From the cell containing the given text, extract its center point as (X, Y) coordinate. 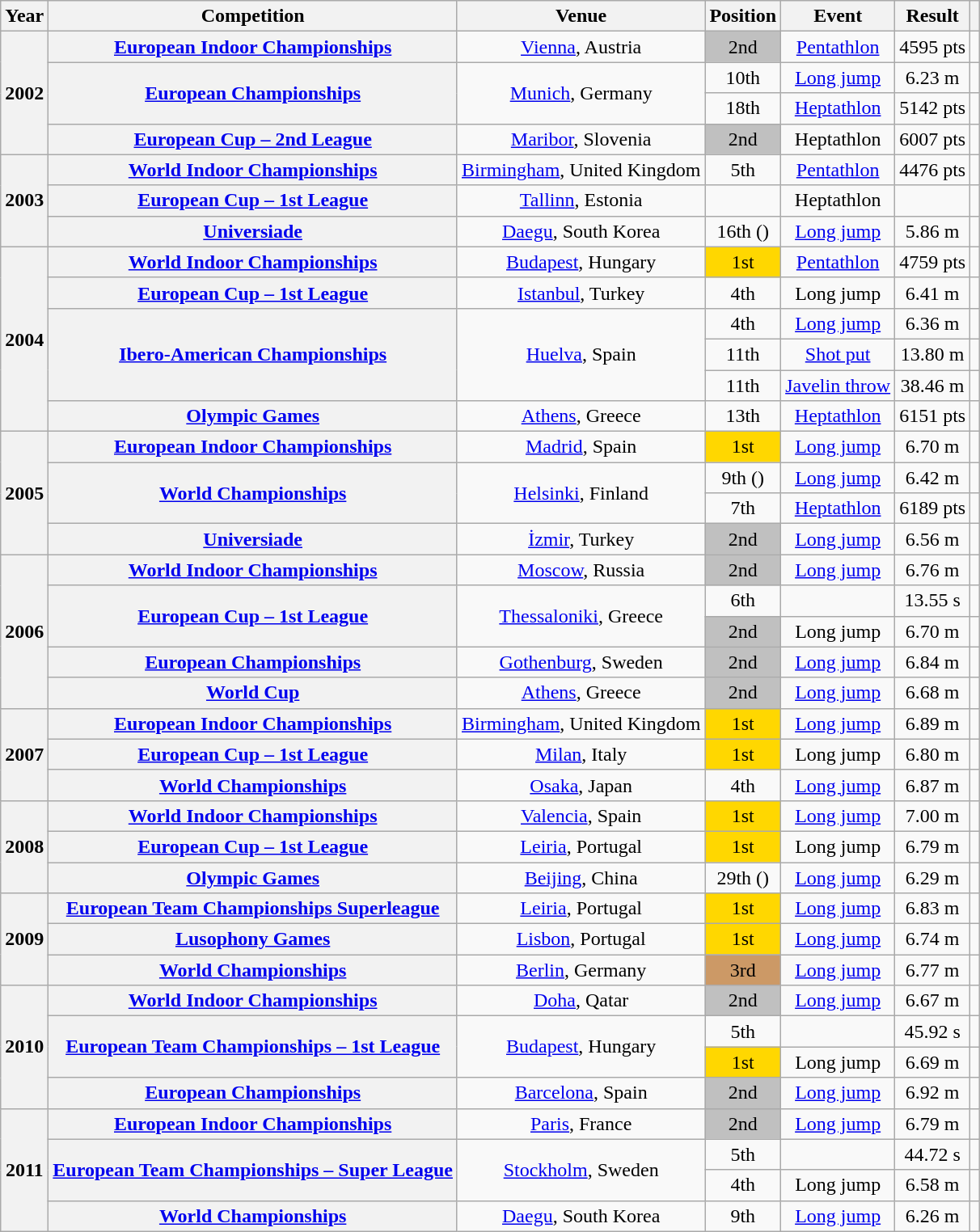
6.67 m (933, 1001)
Thessaloniki, Greece (581, 616)
6.42 m (933, 478)
Barcelona, Spain (581, 1093)
6.87 m (933, 785)
Helsinki, Finland (581, 493)
Stockholm, Sweden (581, 1170)
2006 (24, 631)
6.58 m (933, 1185)
2005 (24, 493)
16th () (743, 231)
6.56 m (933, 539)
Shot put (838, 354)
Year (24, 16)
2009 (24, 939)
6.84 m (933, 662)
Doha, Qatar (581, 1001)
Maribor, Slovenia (581, 139)
Position (743, 16)
Javelin throw (838, 386)
Berlin, Germany (581, 970)
4759 pts (933, 262)
Event (838, 16)
10th (743, 78)
Ibero-American Championships (253, 354)
6.41 m (933, 293)
European Cup – 2nd League (253, 139)
Paris, France (581, 1124)
Result (933, 16)
Osaka, Japan (581, 785)
Beijing, China (581, 877)
6.69 m (933, 1062)
6.68 m (933, 693)
38.46 m (933, 386)
Venue (581, 16)
6007 pts (933, 139)
Istanbul, Turkey (581, 293)
13th (743, 416)
Valencia, Spain (581, 816)
Competition (253, 16)
6th (743, 601)
Madrid, Spain (581, 447)
6.23 m (933, 78)
9th () (743, 478)
Munich, Germany (581, 93)
6189 pts (933, 508)
18th (743, 108)
44.72 s (933, 1154)
6.83 m (933, 909)
2002 (24, 93)
3rd (743, 970)
Moscow, Russia (581, 570)
9th (743, 1216)
4595 pts (933, 47)
6.74 m (933, 939)
7th (743, 508)
13.55 s (933, 601)
Huelva, Spain (581, 354)
5142 pts (933, 108)
6.77 m (933, 970)
4476 pts (933, 170)
6.36 m (933, 323)
Tallinn, Estonia (581, 200)
6.76 m (933, 570)
European Team Championships – Super League (253, 1170)
Vienna, Austria (581, 47)
Lusophony Games (253, 939)
2008 (24, 846)
6.92 m (933, 1093)
İzmir, Turkey (581, 539)
5.86 m (933, 231)
Lisbon, Portugal (581, 939)
Milan, Italy (581, 754)
6.29 m (933, 877)
45.92 s (933, 1032)
6.80 m (933, 754)
6.26 m (933, 1216)
World Cup (253, 693)
2011 (24, 1170)
European Team Championships – 1st League (253, 1047)
7.00 m (933, 816)
2007 (24, 754)
6.89 m (933, 724)
13.80 m (933, 354)
29th () (743, 877)
2010 (24, 1047)
2003 (24, 200)
2004 (24, 339)
6151 pts (933, 416)
European Team Championships Superleague (253, 909)
Gothenburg, Sweden (581, 662)
